Identify which cell holds the provided text, then report its (X, Y) central coordinate. 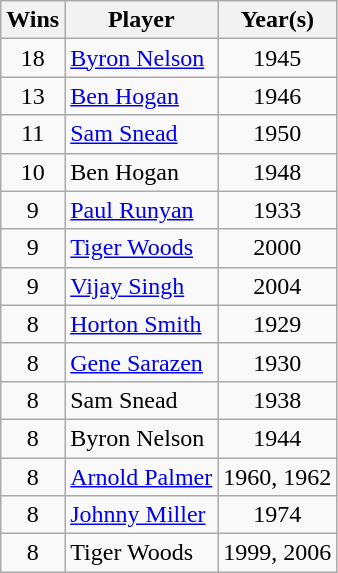
1945 (278, 58)
1944 (278, 438)
Wins (33, 20)
10 (33, 172)
1999, 2006 (278, 553)
Horton Smith (142, 324)
1946 (278, 96)
18 (33, 58)
Player (142, 20)
Johnny Miller (142, 515)
13 (33, 96)
1929 (278, 324)
Vijay Singh (142, 286)
11 (33, 134)
2000 (278, 248)
Arnold Palmer (142, 477)
Year(s) (278, 20)
2004 (278, 286)
1950 (278, 134)
1974 (278, 515)
1960, 1962 (278, 477)
Paul Runyan (142, 210)
Gene Sarazen (142, 362)
1948 (278, 172)
1938 (278, 400)
1930 (278, 362)
1933 (278, 210)
